Scan for the cell matching the given text and deliver its [X, Y] coordinate at center. 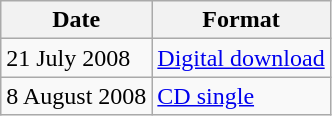
8 August 2008 [76, 96]
Digital download [241, 58]
21 July 2008 [76, 58]
Date [76, 20]
Format [241, 20]
CD single [241, 96]
